Locate the cell with the specified text and output its [x, y] center coordinate. 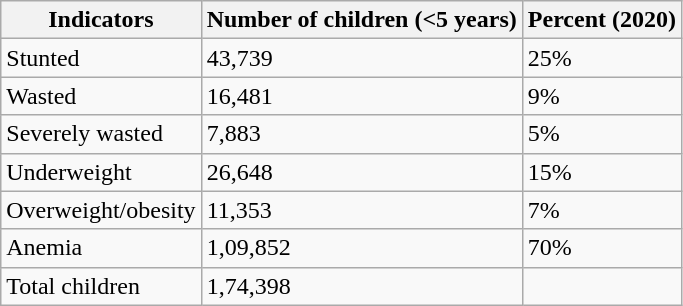
Underweight [101, 172]
11,353 [362, 210]
5% [602, 134]
15% [602, 172]
25% [602, 58]
16,481 [362, 96]
1,09,852 [362, 248]
Wasted [101, 96]
26,648 [362, 172]
70% [602, 248]
Indicators [101, 20]
Total children [101, 286]
Stunted [101, 58]
43,739 [362, 58]
7,883 [362, 134]
1,74,398 [362, 286]
Percent (2020) [602, 20]
9% [602, 96]
Overweight/obesity [101, 210]
Severely wasted [101, 134]
Number of children (<5 years) [362, 20]
Anemia [101, 248]
7% [602, 210]
